Output the [X, Y] coordinate of the center of the cell containing the given text.  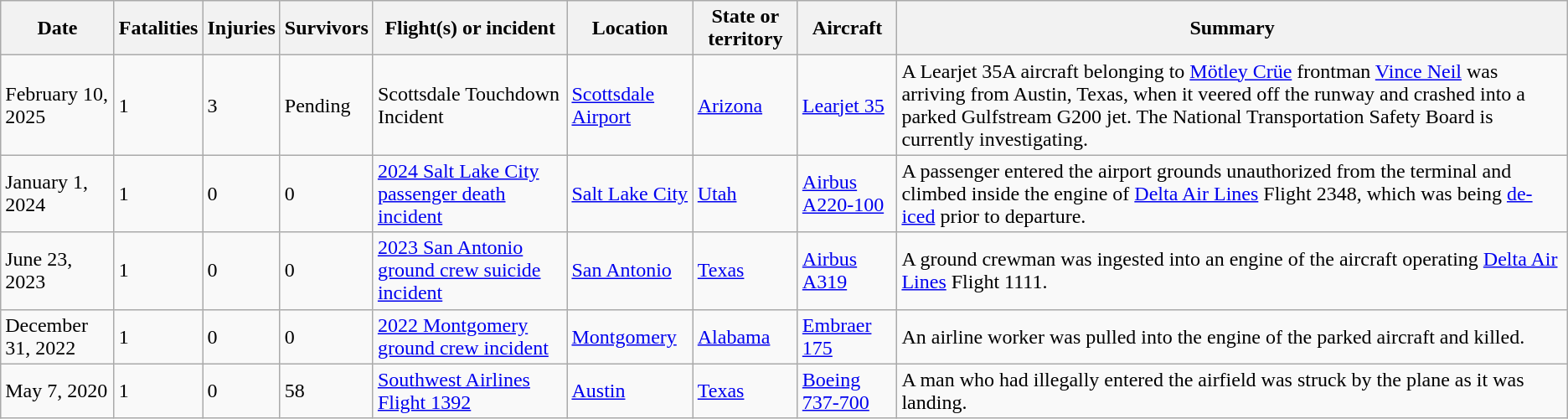
May 7, 2020 [57, 391]
A man who had illegally entered the airfield was struck by the plane as it was landing. [1232, 391]
January 1, 2024 [57, 194]
Scottsdale Touchdown Incident [470, 106]
Airbus A319 [848, 271]
2024 Salt Lake City passenger death incident [470, 194]
Boeing 737-700 [848, 391]
Arizona [745, 106]
Airbus A220-100 [848, 194]
Southwest Airlines Flight 1392 [470, 391]
2022 Montgomery ground crew incident [470, 337]
Survivors [327, 28]
June 23, 2023 [57, 271]
Learjet 35 [848, 106]
58 [327, 391]
Utah [745, 194]
Embraer 175 [848, 337]
San Antonio [630, 271]
Pending [327, 106]
Austin [630, 391]
An airline worker was pulled into the engine of the parked aircraft and killed. [1232, 337]
Fatalities [158, 28]
3 [241, 106]
Flight(s) or incident [470, 28]
A ground crewman was ingested into an engine of the aircraft operating Delta Air Lines Flight 1111. [1232, 271]
2023 San Antonio ground crew suicide incident [470, 271]
Salt Lake City [630, 194]
December 31, 2022 [57, 337]
Summary [1232, 28]
Alabama [745, 337]
Montgomery [630, 337]
February 10, 2025 [57, 106]
Aircraft [848, 28]
State or territory [745, 28]
Scottsdale Airport [630, 106]
Injuries [241, 28]
Date [57, 28]
Location [630, 28]
